Return the (x, y) coordinate for the center point of the cell that contains the specified text.  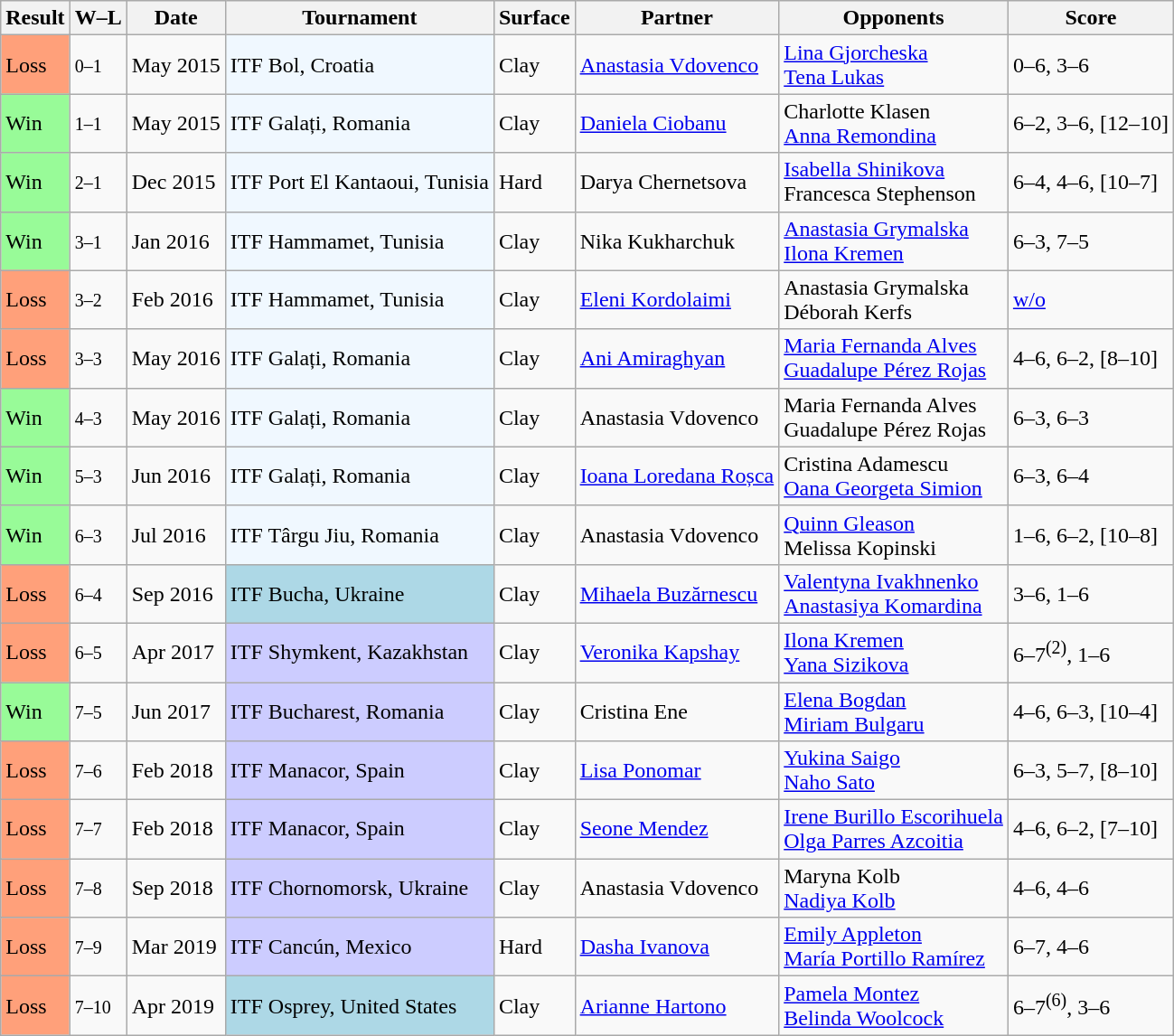
Cristina Adamescu Oana Georgeta Simion (894, 476)
1–1 (98, 123)
Lina Gjorcheska Tena Lukas (894, 65)
4–6, 4–6 (1090, 888)
6–4, 4–6, [10–7] (1090, 183)
Isabella Shinikova Francesca Stephenson (894, 183)
Tournament (360, 18)
Ilona Kremen Yana Sizikova (894, 653)
Result (35, 18)
Partner (677, 18)
Mar 2019 (175, 947)
Sep 2016 (175, 593)
Irene Burillo Escorihuela Olga Parres Azcoitia (894, 830)
3–1 (98, 240)
ITF Port El Kantaoui, Tunisia (360, 183)
Opponents (894, 18)
3–6, 1–6 (1090, 593)
3–2 (98, 300)
3–3 (98, 358)
Mihaela Buzărnescu (677, 593)
6–3 (98, 535)
6–3, 6–4 (1090, 476)
w/o (1090, 300)
Quinn Gleason Melissa Kopinski (894, 535)
Jul 2016 (175, 535)
Emily Appleton María Portillo Ramírez (894, 947)
Jan 2016 (175, 240)
Feb 2016 (175, 300)
0–1 (98, 65)
5–3 (98, 476)
ITF Osprey, United States (360, 1005)
0–6, 3–6 (1090, 65)
Nika Kukharchuk (677, 240)
7–6 (98, 770)
ITF Shymkent, Kazakhstan (360, 653)
Apr 2017 (175, 653)
Score (1090, 18)
ITF Cancún, Mexico (360, 947)
Eleni Kordolaimi (677, 300)
4–6, 6–3, [10–4] (1090, 711)
6–7(2), 1–6 (1090, 653)
2–1 (98, 183)
Valentyna Ivakhnenko Anastasiya Komardina (894, 593)
Pamela Montez Belinda Woolcock (894, 1005)
6–7(6), 3–6 (1090, 1005)
Ani Amiraghyan (677, 358)
Anastasia Grymalska Déborah Kerfs (894, 300)
W–L (98, 18)
Dasha Ivanova (677, 947)
6–3, 5–7, [8–10] (1090, 770)
Sep 2018 (175, 888)
ITF Bucha, Ukraine (360, 593)
6–3, 6–3 (1090, 418)
Ioana Loredana Roșca (677, 476)
6–2, 3–6, [12–10] (1090, 123)
Anastasia Grymalska Ilona Kremen (894, 240)
7–8 (98, 888)
Seone Mendez (677, 830)
7–7 (98, 830)
6–4 (98, 593)
Yukina Saigo Naho Sato (894, 770)
4–6, 6–2, [7–10] (1090, 830)
ITF Chornomorsk, Ukraine (360, 888)
6–5 (98, 653)
Apr 2019 (175, 1005)
7–10 (98, 1005)
4–3 (98, 418)
Date (175, 18)
Dec 2015 (175, 183)
Arianne Hartono (677, 1005)
Veronika Kapshay (677, 653)
Lisa Ponomar (677, 770)
ITF Bucharest, Romania (360, 711)
1–6, 6–2, [10–8] (1090, 535)
4–6, 6–2, [8–10] (1090, 358)
Daniela Ciobanu (677, 123)
Jun 2016 (175, 476)
Charlotte Klasen Anna Remondina (894, 123)
Cristina Ene (677, 711)
Elena Bogdan Miriam Bulgaru (894, 711)
ITF Târgu Jiu, Romania (360, 535)
Maryna Kolb Nadiya Kolb (894, 888)
7–5 (98, 711)
Surface (534, 18)
6–3, 7–5 (1090, 240)
Darya Chernetsova (677, 183)
7–9 (98, 947)
Jun 2017 (175, 711)
ITF Bol, Croatia (360, 65)
6–7, 4–6 (1090, 947)
